For the text-containing cell, return its midpoint in [X, Y] coordinate format. 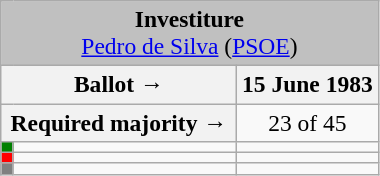
Ballot → [119, 84]
23 of 45 [308, 122]
InvestiturePedro de Silva (PSOE) [190, 32]
15 June 1983 [308, 84]
Required majority → [119, 122]
